Scan for the cell matching the given text and deliver its (x, y) coordinate at center. 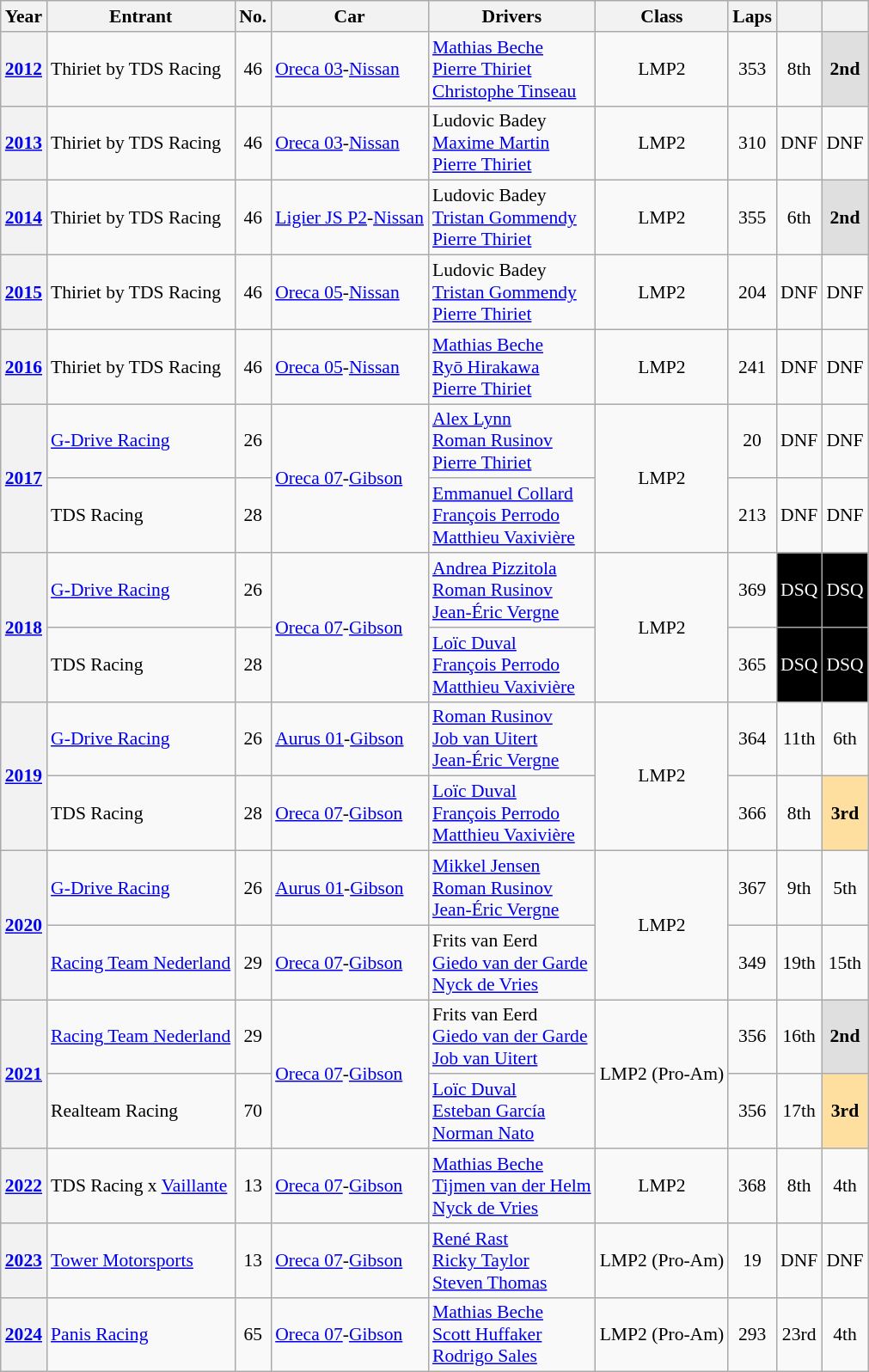
Frits van Eerd Giedo van der Garde Job van Uitert (512, 1037)
349 (752, 963)
2024 (24, 1334)
Mathias Beche Scott Huffaker Rodrigo Sales (512, 1334)
René Rast Ricky Taylor Steven Thomas (512, 1260)
Mathias Beche Tijmen van der Helm Nyck de Vries (512, 1186)
2020 (24, 925)
2017 (24, 478)
2022 (24, 1186)
2023 (24, 1260)
Realteam Racing (141, 1112)
366 (752, 813)
Ludovic Badey Maxime Martin Pierre Thiriet (512, 143)
2013 (24, 143)
367 (752, 889)
Alex Lynn Roman Rusinov Pierre Thiriet (512, 442)
Mathias Beche Pierre Thiriet Christophe Tinseau (512, 69)
2018 (24, 628)
Tower Motorsports (141, 1260)
Roman Rusinov Job van Uitert Jean-Éric Vergne (512, 739)
9th (799, 889)
17th (799, 1112)
Entrant (141, 16)
310 (752, 143)
23rd (799, 1334)
Laps (752, 16)
293 (752, 1334)
Ligier JS P2-Nissan (349, 218)
65 (253, 1334)
213 (752, 516)
Car (349, 16)
353 (752, 69)
2019 (24, 775)
2016 (24, 366)
15th (844, 963)
70 (253, 1112)
20 (752, 442)
11th (799, 739)
2015 (24, 292)
5th (844, 889)
Andrea Pizzitola Roman Rusinov Jean-Éric Vergne (512, 590)
369 (752, 590)
Loïc Duval Esteban García Norman Nato (512, 1112)
2012 (24, 69)
364 (752, 739)
Year (24, 16)
Frits van Eerd Giedo van der Garde Nyck de Vries (512, 963)
2014 (24, 218)
204 (752, 292)
19 (752, 1260)
19th (799, 963)
Mathias Beche Ryō Hirakawa Pierre Thiriet (512, 366)
365 (752, 665)
TDS Racing x Vaillante (141, 1186)
Mikkel Jensen Roman Rusinov Jean-Éric Vergne (512, 889)
Class (662, 16)
Emmanuel Collard François Perrodo Matthieu Vaxivière (512, 516)
Drivers (512, 16)
16th (799, 1037)
368 (752, 1186)
241 (752, 366)
355 (752, 218)
No. (253, 16)
Panis Racing (141, 1334)
2021 (24, 1075)
